Find where the given text appears and provide that cell's center as [x, y] coordinate. 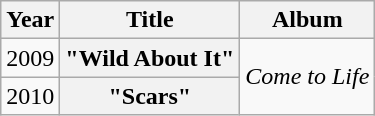
Title [150, 20]
Come to Life [308, 77]
Album [308, 20]
2010 [30, 96]
"Scars" [150, 96]
"Wild About It" [150, 58]
Year [30, 20]
2009 [30, 58]
